Pinpoint the cell where the given text exists, returning its [x, y] midpoint coordinate. 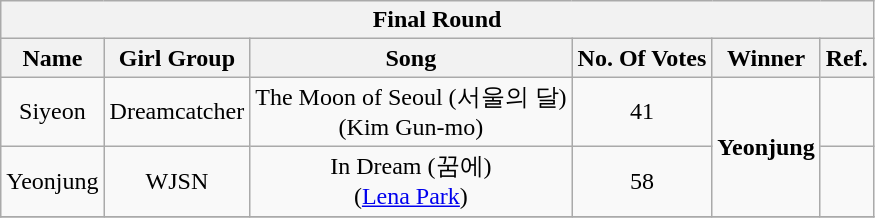
WJSN [177, 181]
Name [52, 58]
Dreamcatcher [177, 112]
Girl Group [177, 58]
41 [642, 112]
Song [411, 58]
In Dream (꿈에)(Lena Park) [411, 181]
Final Round [438, 20]
Winner [766, 58]
No. Of Votes [642, 58]
Ref. [846, 58]
58 [642, 181]
The Moon of Seoul (서울의 달)(Kim Gun-mo) [411, 112]
Siyeon [52, 112]
